Capture the cell that displays the provided text and extract its (x, y) central coordinate. 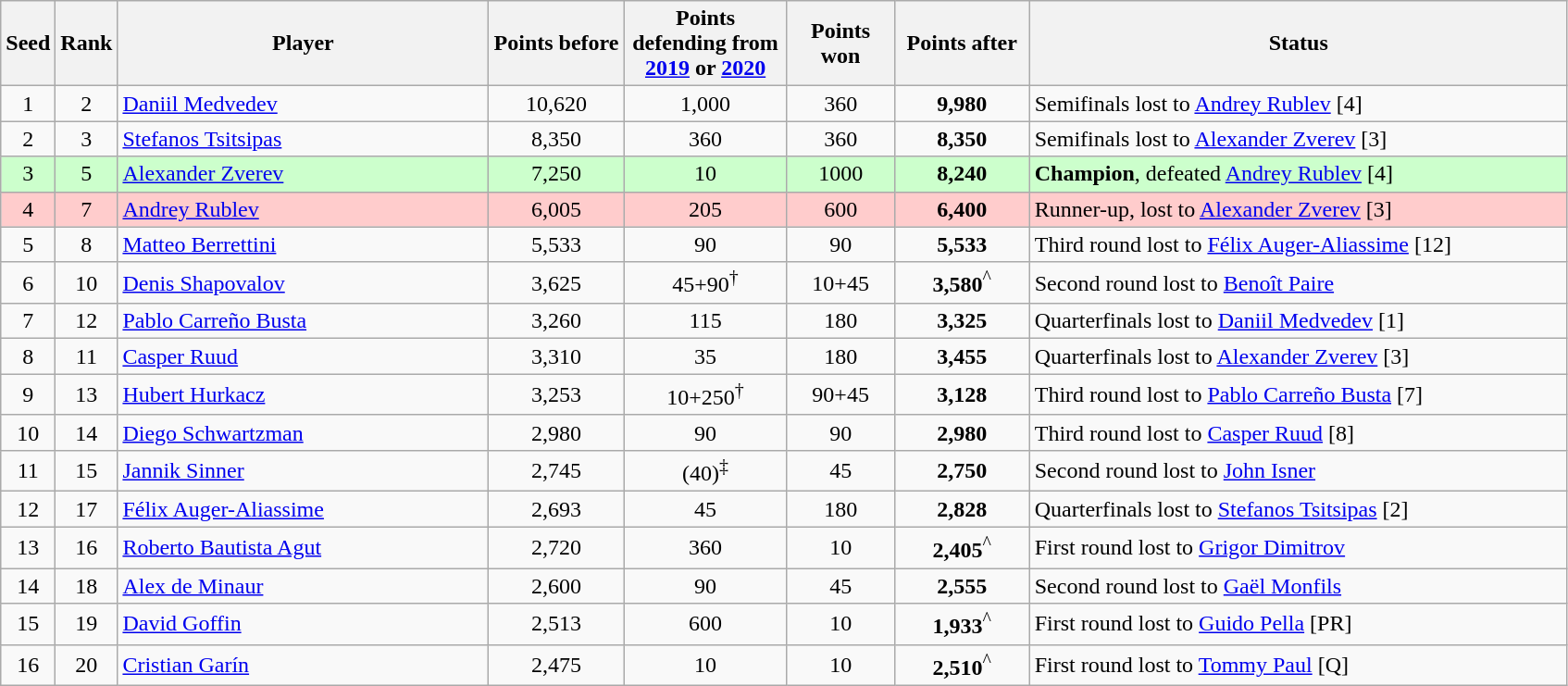
(40)‡ (705, 470)
Alexander Zverev (304, 174)
Status (1298, 44)
10+250† (705, 394)
3,580^ (962, 283)
6,400 (962, 209)
2,405^ (962, 548)
Second round lost to Gaël Monfils (1298, 586)
2,745 (556, 470)
17 (87, 509)
Denis Shapovalov (304, 283)
Stefanos Tsitsipas (304, 139)
2,475 (556, 665)
18 (87, 586)
Third round lost to Félix Auger-Aliassime [12] (1298, 244)
6,005 (556, 209)
2,513 (556, 624)
6 (28, 283)
Rank (87, 44)
7,250 (556, 174)
1 (28, 104)
1,000 (705, 104)
8,240 (962, 174)
Félix Auger-Aliassime (304, 509)
1000 (840, 174)
3,253 (556, 394)
3,325 (962, 321)
19 (87, 624)
2,510^ (962, 665)
2,720 (556, 548)
1,933^ (962, 624)
Matteo Berrettini (304, 244)
Champion, defeated Andrey Rublev [4] (1298, 174)
David Goffin (304, 624)
Points before (556, 44)
45+90† (705, 283)
Points won (840, 44)
9,980 (962, 104)
2,600 (556, 586)
2,750 (962, 470)
Semifinals lost to Alexander Zverev [3] (1298, 139)
Seed (28, 44)
First round lost to Tommy Paul [Q] (1298, 665)
205 (705, 209)
3,128 (962, 394)
Jannik Sinner (304, 470)
2,828 (962, 509)
3,625 (556, 283)
9 (28, 394)
Daniil Medvedev (304, 104)
Runner-up, lost to Alexander Zverev [3] (1298, 209)
4 (28, 209)
115 (705, 321)
Points after (962, 44)
Quarterfinals lost to Daniil Medvedev [1] (1298, 321)
Cristian Garín (304, 665)
Player (304, 44)
First round lost to Guido Pella [PR] (1298, 624)
Hubert Hurkacz (304, 394)
3,260 (556, 321)
Points defending from 2019 or 2020 (705, 44)
3,310 (556, 356)
Second round lost to John Isner (1298, 470)
35 (705, 356)
Semifinals lost to Andrey Rublev [4] (1298, 104)
10,620 (556, 104)
Casper Ruud (304, 356)
2,555 (962, 586)
First round lost to Grigor Dimitrov (1298, 548)
Second round lost to Benoît Paire (1298, 283)
Third round lost to Pablo Carreño Busta [7] (1298, 394)
Pablo Carreño Busta (304, 321)
10+45 (840, 283)
Diego Schwartzman (304, 432)
Third round lost to Casper Ruud [8] (1298, 432)
2,693 (556, 509)
Roberto Bautista Agut (304, 548)
Alex de Minaur (304, 586)
Quarterfinals lost to Alexander Zverev [3] (1298, 356)
90+45 (840, 394)
20 (87, 665)
Quarterfinals lost to Stefanos Tsitsipas [2] (1298, 509)
Andrey Rublev (304, 209)
3,455 (962, 356)
